Scan for the cell matching the given text and deliver its [X, Y] coordinate at center. 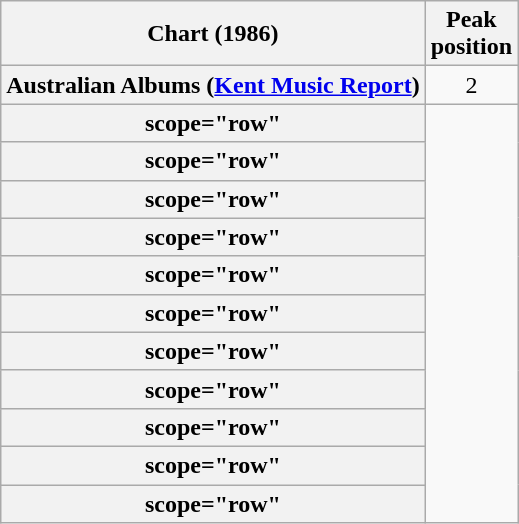
Australian Albums (Kent Music Report) [213, 85]
2 [471, 85]
Chart (1986) [213, 34]
Peakposition [471, 34]
